Identify which cell holds the provided text, then report its [X, Y] central coordinate. 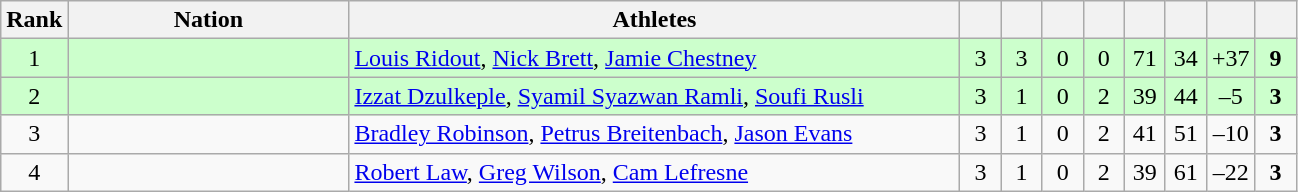
Rank [34, 20]
–22 [1230, 172]
Bradley Robinson, Petrus Breitenbach, Jason Evans [654, 134]
–10 [1230, 134]
9 [1276, 58]
34 [1186, 58]
71 [1144, 58]
41 [1144, 134]
–5 [1230, 96]
51 [1186, 134]
Robert Law, Greg Wilson, Cam Lefresne [654, 172]
Nation [208, 20]
44 [1186, 96]
61 [1186, 172]
Louis Ridout, Nick Brett, Jamie Chestney [654, 58]
Athletes [654, 20]
Izzat Dzulkeple, Syamil Syazwan Ramli, Soufi Rusli [654, 96]
+37 [1230, 58]
4 [34, 172]
